Search for the cell housing the specified text and yield its [X, Y] center coordinate. 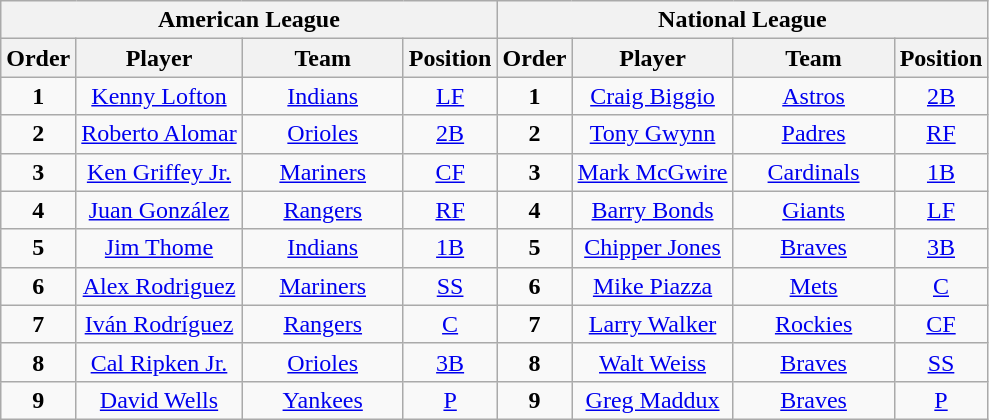
American League [249, 20]
Greg Maddux [652, 400]
Walt Weiss [652, 362]
Mike Piazza [652, 286]
Larry Walker [652, 324]
Craig Biggio [652, 96]
Cardinals [814, 172]
Rockies [814, 324]
Alex Rodriguez [159, 286]
National League [742, 20]
Mets [814, 286]
Juan González [159, 210]
Chipper Jones [652, 248]
Ken Griffey Jr. [159, 172]
Iván Rodríguez [159, 324]
Roberto Alomar [159, 134]
Barry Bonds [652, 210]
Jim Thome [159, 248]
David Wells [159, 400]
Kenny Lofton [159, 96]
Cal Ripken Jr. [159, 362]
Padres [814, 134]
Mark McGwire [652, 172]
Astros [814, 96]
Tony Gwynn [652, 134]
Yankees [322, 400]
Giants [814, 210]
